Detect which cell encompasses the target text, then output its (x, y) center coordinate. 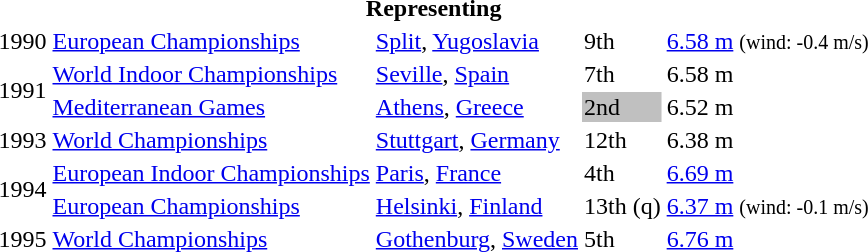
Split, Yugoslavia (476, 41)
Mediterranean Games (211, 107)
World Championships (211, 140)
Stuttgart, Germany (476, 140)
9th (622, 41)
European Indoor Championships (211, 173)
4th (622, 173)
7th (622, 74)
World Indoor Championships (211, 74)
13th (q) (622, 206)
Helsinki, Finland (476, 206)
Athens, Greece (476, 107)
12th (622, 140)
Paris, France (476, 173)
2nd (622, 107)
Seville, Spain (476, 74)
